Provide the [X, Y] coordinate of the cell's center where the given text is located.  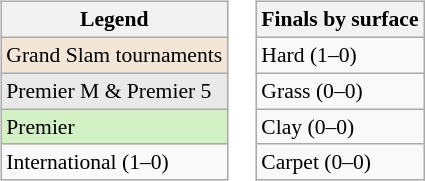
Grass (0–0) [340, 91]
Premier [114, 127]
International (1–0) [114, 162]
Finals by surface [340, 20]
Grand Slam tournaments [114, 55]
Legend [114, 20]
Premier M & Premier 5 [114, 91]
Clay (0–0) [340, 127]
Hard (1–0) [340, 55]
Carpet (0–0) [340, 162]
